From the cell containing the given text, extract its center point as [X, Y] coordinate. 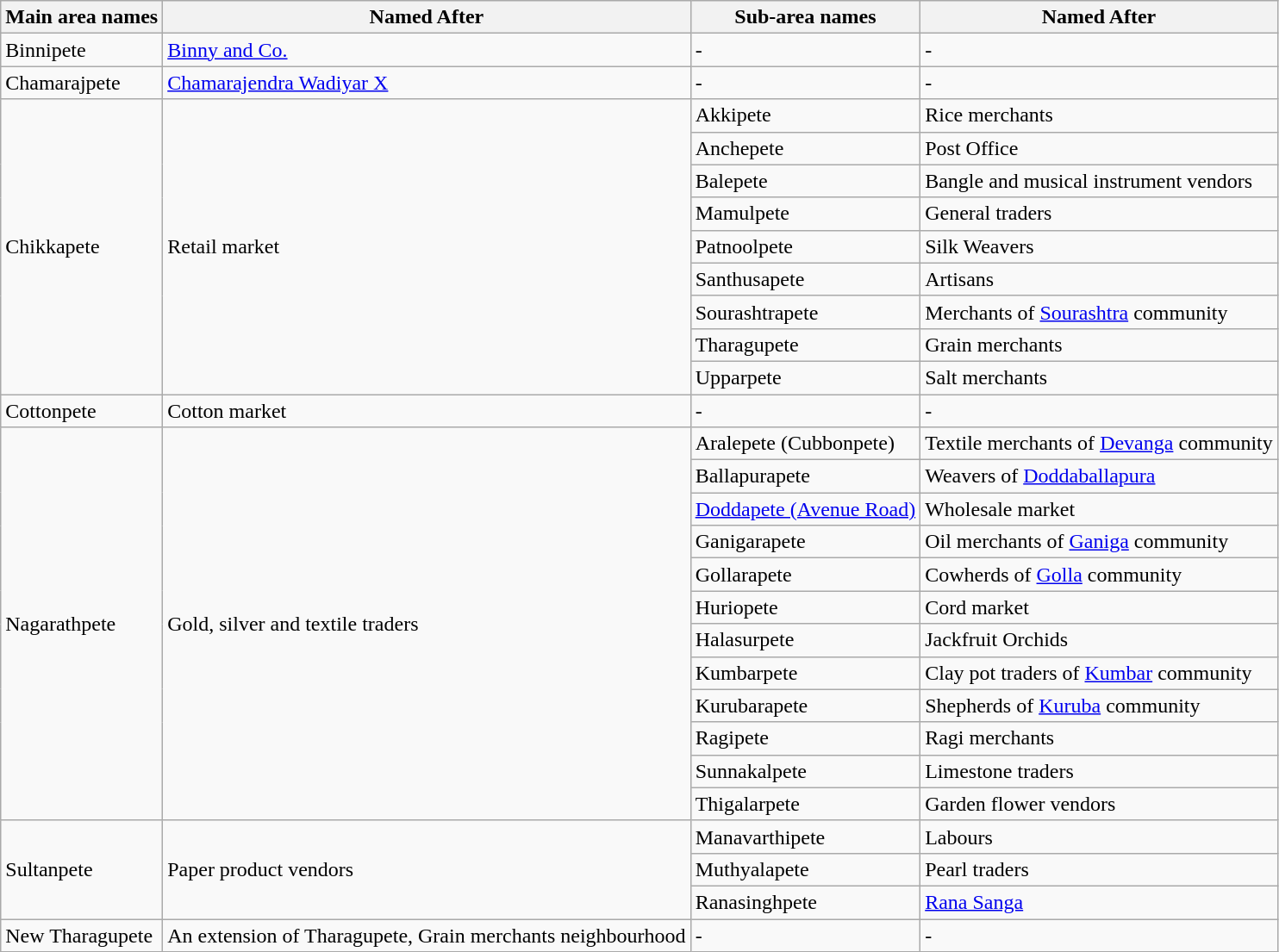
Balepete [805, 181]
Labours [1100, 837]
Cotton market [427, 411]
Paper product vendors [427, 869]
New Tharagupete [82, 935]
Salt merchants [1100, 377]
Chamarajpete [82, 83]
Ragi merchants [1100, 738]
Aralepete (Cubbonpete) [805, 444]
Anchepete [805, 148]
Grain merchants [1100, 345]
Jackfruit Orchids [1100, 640]
Sourashtrapete [805, 312]
Garden flower vendors [1100, 804]
Merchants of Sourashtra community [1100, 312]
Doddapete (Avenue Road) [805, 509]
Huriopete [805, 607]
Patnoolpete [805, 246]
Tharagupete [805, 345]
Ganigarapete [805, 542]
Oil merchants of Ganiga community [1100, 542]
Post Office [1100, 148]
Limestone traders [1100, 771]
Binnipete [82, 50]
Akkipete [805, 115]
Silk Weavers [1100, 246]
Ranasinghpete [805, 902]
Nagarathpete [82, 624]
Wholesale market [1100, 509]
Cowherds of Golla community [1100, 575]
Rana Sanga [1100, 902]
An extension of Tharagupete, Grain merchants neighbourhood [427, 935]
Gollarapete [805, 575]
Thigalarpete [805, 804]
Manavarthipete [805, 837]
Chamarajendra Wadiyar X [427, 83]
Chikkapete [82, 246]
Weavers of Doddaballapura [1100, 476]
Kumbarpete [805, 673]
Binny and Co. [427, 50]
Bangle and musical instrument vendors [1100, 181]
Clay pot traders of Kumbar community [1100, 673]
Ragipete [805, 738]
Sunnakalpete [805, 771]
Cord market [1100, 607]
Santhusapete [805, 279]
Gold, silver and textile traders [427, 624]
Shepherds of Kuruba community [1100, 706]
Upparpete [805, 377]
Main area names [82, 17]
Sultanpete [82, 869]
Retail market [427, 246]
Pearl traders [1100, 869]
Halasurpete [805, 640]
Artisans [1100, 279]
General traders [1100, 214]
Kurubarapete [805, 706]
Cottonpete [82, 411]
Sub-area names [805, 17]
Mamulpete [805, 214]
Muthyalapete [805, 869]
Ballapurapete [805, 476]
Textile merchants of Devanga community [1100, 444]
Rice merchants [1100, 115]
